Detect which cell encompasses the target text, then output its [x, y] center coordinate. 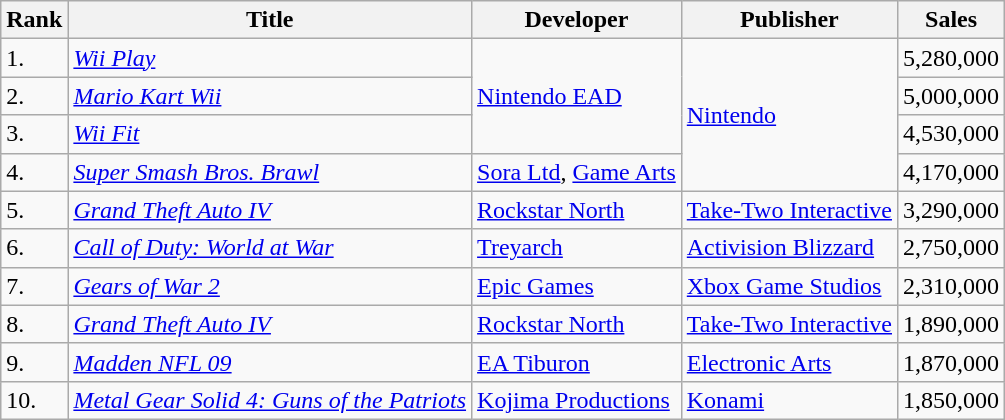
5,000,000 [952, 96]
2,310,000 [952, 286]
Nintendo [789, 115]
Call of Duty: World at War [270, 248]
Developer [577, 20]
Wii Play [270, 58]
2. [34, 96]
10. [34, 400]
Nintendo EAD [577, 96]
1. [34, 58]
1,890,000 [952, 324]
Treyarch [577, 248]
Rank [34, 20]
3,290,000 [952, 210]
8. [34, 324]
Epic Games [577, 286]
6. [34, 248]
3. [34, 134]
5,280,000 [952, 58]
Xbox Game Studios [789, 286]
Activision Blizzard [789, 248]
Kojima Productions [577, 400]
Sales [952, 20]
Super Smash Bros. Brawl [270, 172]
9. [34, 362]
Sora Ltd, Game Arts [577, 172]
4,170,000 [952, 172]
7. [34, 286]
EA Tiburon [577, 362]
Madden NFL 09 [270, 362]
Konami [789, 400]
5. [34, 210]
Wii Fit [270, 134]
Mario Kart Wii [270, 96]
Gears of War 2 [270, 286]
Metal Gear Solid 4: Guns of the Patriots [270, 400]
Title [270, 20]
1,870,000 [952, 362]
2,750,000 [952, 248]
1,850,000 [952, 400]
Publisher [789, 20]
4,530,000 [952, 134]
4. [34, 172]
Electronic Arts [789, 362]
